Determine the (X, Y) coordinate at the center of the cell enclosing the given text.  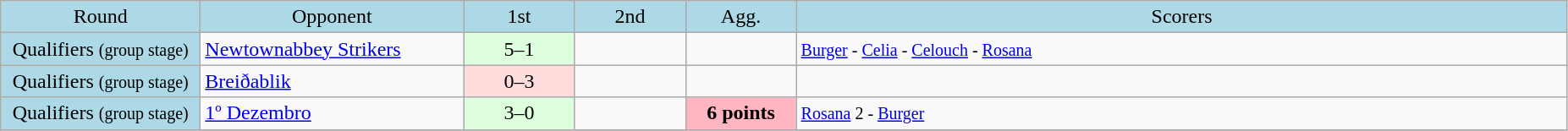
0–3 (520, 81)
5–1 (520, 49)
1º Dezembro (332, 113)
3–0 (520, 113)
Rosana 2 - Burger (1181, 113)
Opponent (332, 17)
2nd (630, 17)
Agg. (741, 17)
Scorers (1181, 17)
Round (101, 17)
Burger - Celia - Celouch - Rosana (1181, 49)
6 points (741, 113)
1st (520, 17)
Breiðablik (332, 81)
Newtownabbey Strikers (332, 49)
